Extract the [X, Y] coordinate from the center of the cell holding the provided text.  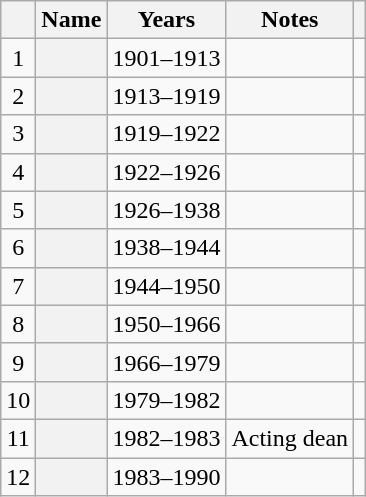
1919–1922 [166, 134]
2 [18, 96]
8 [18, 324]
Name [72, 20]
7 [18, 286]
10 [18, 400]
5 [18, 210]
1979–1982 [166, 400]
1966–1979 [166, 362]
1926–1938 [166, 210]
6 [18, 248]
1944–1950 [166, 286]
Years [166, 20]
1983–1990 [166, 477]
4 [18, 172]
1922–1926 [166, 172]
1913–1919 [166, 96]
Acting dean [290, 438]
1901–1913 [166, 58]
Notes [290, 20]
9 [18, 362]
1982–1983 [166, 438]
11 [18, 438]
1 [18, 58]
1950–1966 [166, 324]
1938–1944 [166, 248]
12 [18, 477]
3 [18, 134]
